Determine the (X, Y) coordinate at the center of the cell enclosing the given text.  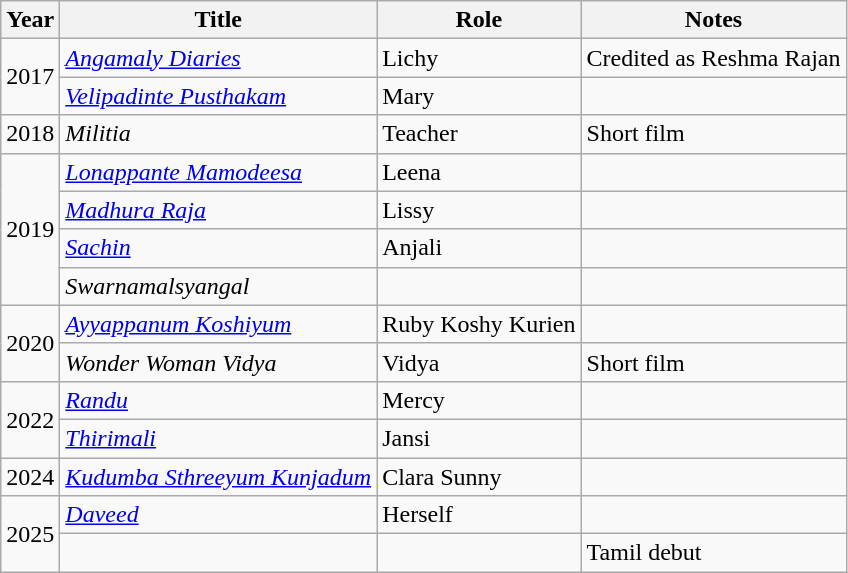
2022 (30, 419)
Herself (479, 515)
Notes (714, 20)
2025 (30, 534)
Clara Sunny (479, 477)
Lichy (479, 58)
Thirimali (218, 438)
Militia (218, 134)
2020 (30, 343)
Anjali (479, 248)
2017 (30, 77)
Swarnamalsyangal (218, 286)
Lonappante Mamodeesa (218, 172)
Daveed (218, 515)
Lissy (479, 210)
Title (218, 20)
Ruby Koshy Kurien (479, 324)
Randu (218, 400)
Leena (479, 172)
Role (479, 20)
Jansi (479, 438)
Sachin (218, 248)
2018 (30, 134)
2024 (30, 477)
Credited as Reshma Rajan (714, 58)
Angamaly Diaries (218, 58)
Mary (479, 96)
Ayyappanum Koshiyum (218, 324)
Year (30, 20)
2019 (30, 229)
Madhura Raja (218, 210)
Kudumba Sthreeyum Kunjadum (218, 477)
Vidya (479, 362)
Tamil debut (714, 553)
Teacher (479, 134)
Mercy (479, 400)
Velipadinte Pusthakam (218, 96)
Wonder Woman Vidya (218, 362)
